Capture the cell that displays the provided text and extract its [X, Y] central coordinate. 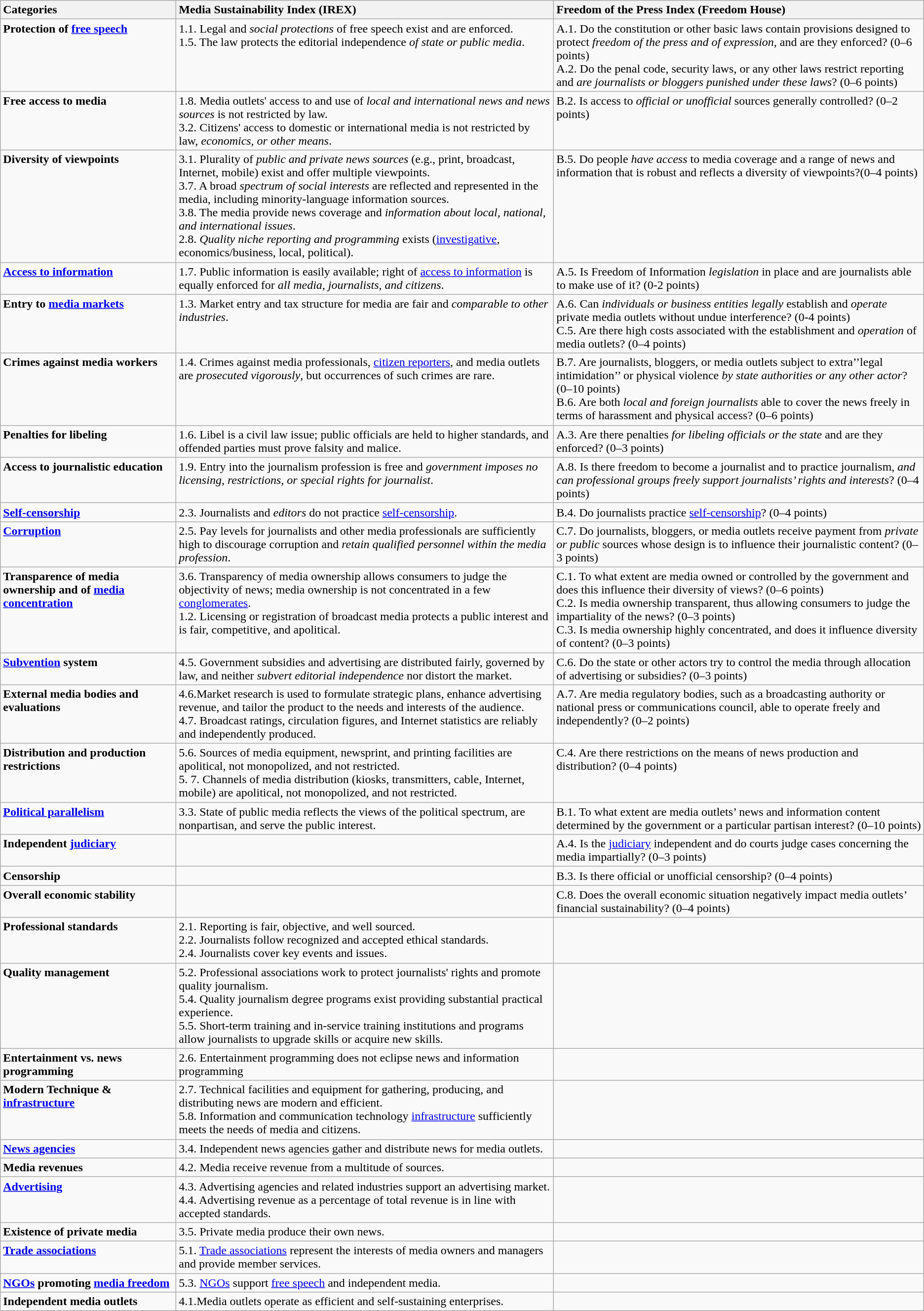
Subvention system [88, 669]
Overall economic stability [88, 902]
1.1. Legal and social protections of free speech exist and are enforced. 1.5. The law protects the editorial independence of state or public media. [365, 55]
News agencies [88, 1149]
Freedom of the Press Index (Freedom House) [739, 10]
External media bodies and evaluations [88, 714]
A.4. Is the judiciary independent and do courts judge cases concerning the media impartially? (0–3 points) [739, 850]
Modern Technique & infrastructure [88, 1110]
Independent media outlets [88, 1302]
Independent judiciary [88, 850]
Corruption [88, 544]
2.3. Journalists and editors do not practice self-censorship. [365, 512]
Protection of free speech [88, 55]
Entry to media markets [88, 324]
Access to journalistic education [88, 480]
B.1. To what extent are media outlets’ news and information content determined by the government or a particular partisan interest? (0–10 points) [739, 819]
Entertainment vs. news programming [88, 1065]
3.3. State of public media reflects the views of the political spectrum, are nonpartisan, and serve the public interest. [365, 819]
B.3. Is there official or unofficial censorship? (0–4 points) [739, 876]
Advertising [88, 1199]
B.4. Do journalists practice self-censorship? (0–4 points) [739, 512]
B.5. Do people have access to media coverage and a range of news and information that is robust and reflects a diversity of viewpoints?(0–4 points) [739, 206]
5.3. NGOs support free speech and independent media. [365, 1282]
Quality management [88, 1005]
1.9. Entry into the journalism profession is free and government imposes no licensing, restrictions, or special rights for journalist. [365, 480]
Political parallelism [88, 819]
B.2. Is access to official or unofficial sources generally controlled? (0–2 points) [739, 120]
Distribution and production restrictions [88, 773]
Media Sustainability Index (IREX) [365, 10]
A.3. Are there penalties for libeling officials or the state and are they enforced? (0–3 points) [739, 441]
Existence of private media [88, 1232]
C.8. Does the overall economic situation negatively impact media outlets’ financial sustainability? (0–4 points) [739, 902]
4.5. Government subsidies and advertising are distributed fairly, governed by law, and neither subvert editorial independence nor distort the market. [365, 669]
NGOs promoting media freedom [88, 1282]
Access to information [88, 278]
Categories [88, 10]
1.3. Market entry and tax structure for media are fair and comparable to other industries. [365, 324]
1.6. Libel is a civil law issue; public officials are held to higher standards, and offended parties must prove falsity and malice. [365, 441]
Free access to media [88, 120]
4.2. Media receive revenue from a multitude of sources. [365, 1167]
Penalties for libeling [88, 441]
Crimes against media workers [88, 389]
C.4. Are there restrictions on the means of news production and distribution? (0–4 points) [739, 773]
Self-censorship [88, 512]
4.1.Media outlets operate as efficient and self-sustaining enterprises. [365, 1302]
1.4. Crimes against media professionals, citizen reporters, and media outlets are prosecuted vigorously, but occurrences of such crimes are rare. [365, 389]
5.1. Trade associations represent the interests of media owners and managers and provide member services. [365, 1257]
C.6. Do the state or other actors try to control the media through allocation of advertising or subsidies? (0–3 points) [739, 669]
A.5. Is Freedom of Information legislation in place and are journalists able to make use of it? (0-2 points) [739, 278]
1.7. Public information is easily available; right of access to information is equally enforced for all media, journalists, and citizens. [365, 278]
2.6. Entertainment programming does not eclipse news and information programming [365, 1065]
Trade associations [88, 1257]
Media revenues [88, 1167]
Censorship [88, 876]
Professional standards [88, 940]
Transparence of media ownership and of media concentration [88, 609]
Diversity of viewpoints [88, 206]
3.4. Independent news agencies gather and distribute news for media outlets. [365, 1149]
3.5. Private media produce their own news. [365, 1232]
